Return (X, Y) of the center of cell containing provided text 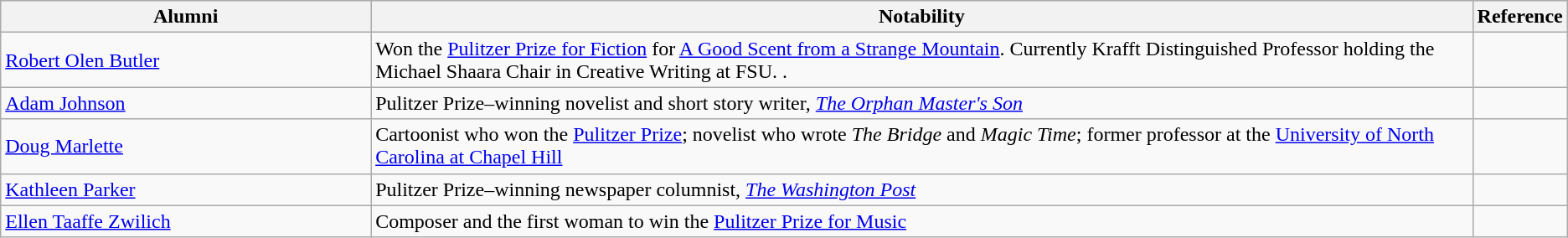
Adam Johnson (186, 103)
Pulitzer Prize–winning newspaper columnist, The Washington Post (921, 189)
Reference (1519, 17)
Ellen Taaffe Zwilich (186, 221)
Notability (921, 17)
Kathleen Parker (186, 189)
Doug Marlette (186, 146)
Alumni (186, 17)
Robert Olen Butler (186, 60)
Pulitzer Prize–winning novelist and short story writer, The Orphan Master's Son (921, 103)
Composer and the first woman to win the Pulitzer Prize for Music (921, 221)
